Identify which cell holds the provided text, then report its [X, Y] central coordinate. 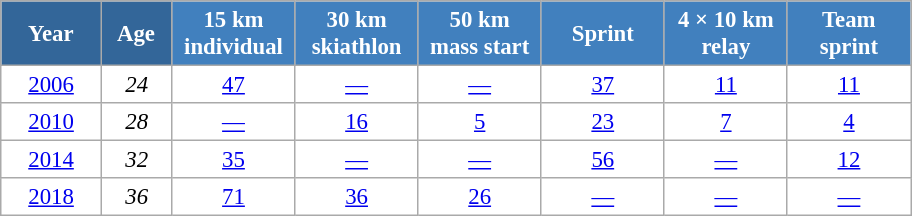
30 km skiathlon [356, 34]
23 [602, 122]
56 [602, 160]
Age [136, 34]
37 [602, 85]
Sprint [602, 34]
24 [136, 85]
71 [234, 197]
50 km mass start [480, 34]
4 [848, 122]
2006 [52, 85]
Year [52, 34]
2018 [52, 197]
12 [848, 160]
47 [234, 85]
5 [480, 122]
35 [234, 160]
26 [480, 197]
2014 [52, 160]
Team sprint [848, 34]
16 [356, 122]
28 [136, 122]
7 [726, 122]
4 × 10 km relay [726, 34]
32 [136, 160]
2010 [52, 122]
15 km individual [234, 34]
